From the cell containing the given text, extract its center point as [x, y] coordinate. 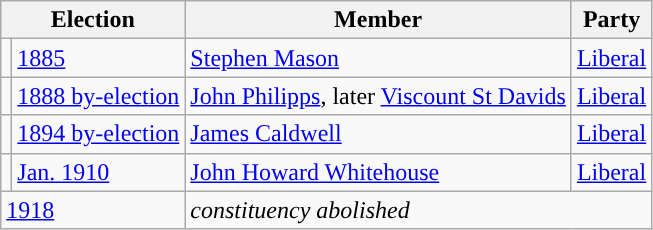
1885 [98, 58]
Stephen Mason [378, 58]
Election [93, 20]
Party [611, 20]
1918 [93, 210]
constituency abolished [418, 210]
James Caldwell [378, 134]
1894 by-election [98, 134]
1888 by-election [98, 96]
John Howard Whitehouse [378, 172]
John Philipps, later Viscount St Davids [378, 96]
Jan. 1910 [98, 172]
Member [378, 20]
